Return the [x, y] coordinate for the center point of the cell that contains the specified text.  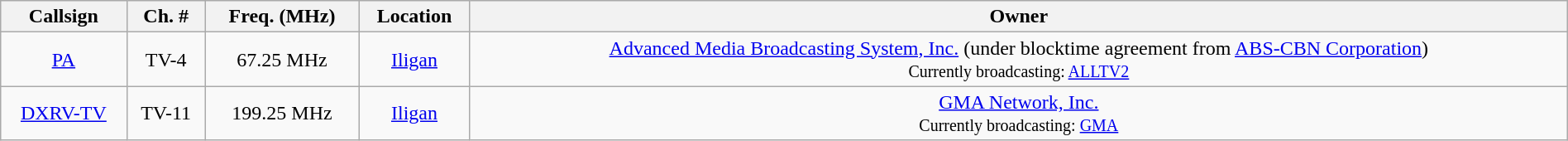
Advanced Media Broadcasting System, Inc. (under blocktime agreement from ABS-CBN Corporation)Currently broadcasting: ALLTV2 [1019, 60]
Owner [1019, 17]
DXRV-TV [64, 113]
Location [415, 17]
GMA Network, Inc.Currently broadcasting: GMA [1019, 113]
Freq. (MHz) [281, 17]
Ch. # [165, 17]
67.25 MHz [281, 60]
TV-11 [165, 113]
PA [64, 60]
199.25 MHz [281, 113]
TV-4 [165, 60]
Callsign [64, 17]
